Output the [X, Y] coordinate of the center of the cell containing the given text.  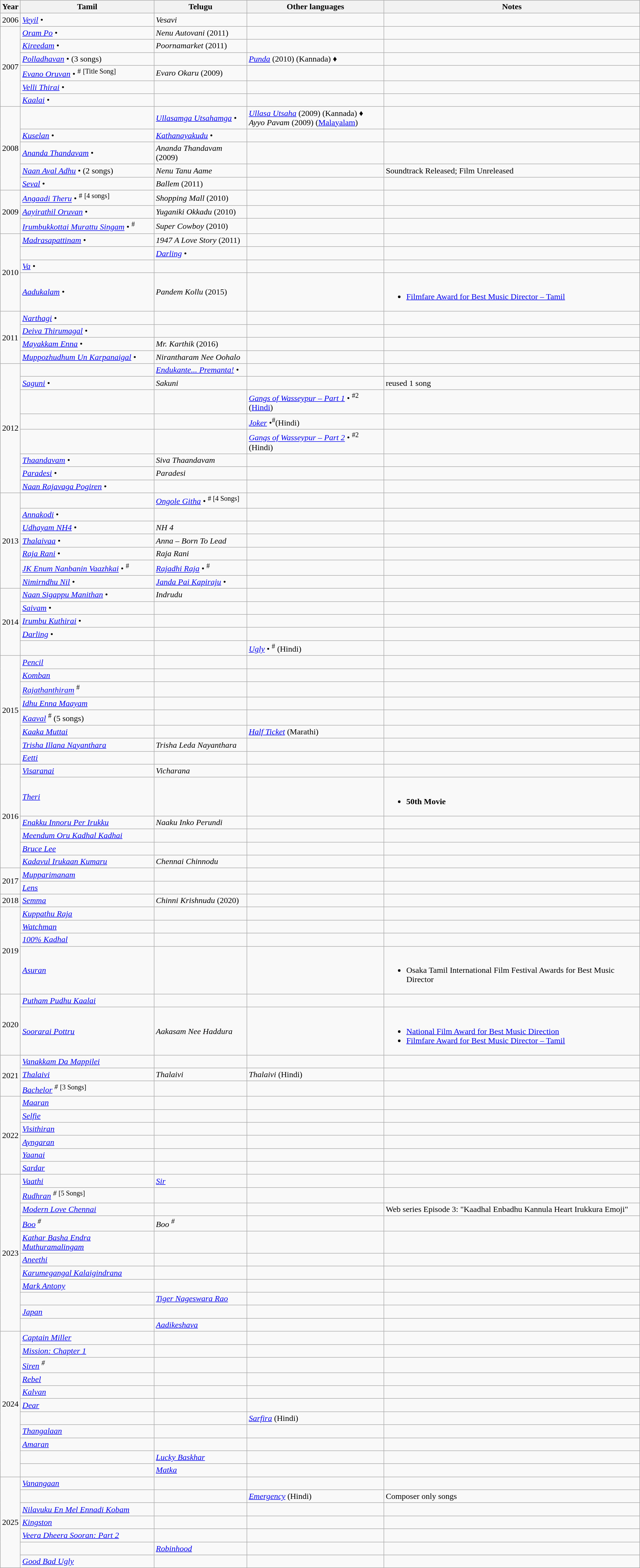
Chinni Krishnudu (2020) [201, 901]
Dear [88, 1405]
Tamil [88, 7]
Tiger Nageswara Rao [201, 1299]
Saivam • [88, 608]
Udhayam NH4 • [88, 527]
Narthagi • [88, 318]
Thalaivi (Hindi) [315, 1074]
2011 [10, 337]
Irumbu Kuthirai • [88, 621]
Modern Love Chennai [88, 1209]
Mr. Karthik (2016) [201, 344]
Asuran [88, 970]
2021 [10, 1075]
National Film Award for Best Music DirectionFilmfare Award for Best Music Director – Tamil [512, 1031]
2016 [10, 816]
2024 [10, 1404]
Lens [88, 888]
Kaaka Muttai [88, 732]
Visithiran [88, 1129]
Vicharana [201, 771]
Watchman [88, 927]
Kalvan [88, 1392]
Shopping Mall (2010) [201, 198]
Annakodi • [88, 514]
Rajadhi Raja • # [201, 568]
2010 [10, 272]
Bruce Lee [88, 849]
Kaalai • [88, 100]
Veyil • [88, 20]
2013 [10, 540]
Sarfira (Hindi) [315, 1418]
JK Enum Nanbanin Vaazhkai • # [88, 568]
Evaro Okaru (2009) [201, 73]
Yuganiki Okkadu (2010) [201, 212]
Ullasa Utsaha (2009) (Kannada) ♦Ayyo Pavam (2009) (Malayalam) [315, 118]
Mupparimanam [88, 875]
2022 [10, 1135]
Irumbukkottai Murattu Singam • # [88, 226]
Mission: Chapter 1 [88, 1351]
Visaranai [88, 771]
2007 [10, 66]
Soundtrack Released; Film Unreleased [512, 171]
Other languages [315, 7]
Bachelor # [3 Songs] [88, 1088]
Notes [512, 7]
Enakku Innoru Per Irukku [88, 823]
2020 [10, 1024]
Mayakkam Enna • [88, 344]
Aadukalam • [88, 292]
Kuppathu Raja [88, 914]
Vanakkam Da Mappilei [88, 1061]
Thangalaan [88, 1431]
Mark Antony [88, 1286]
Sir [201, 1181]
2008 [10, 148]
Velli Thirai • [88, 87]
Trisha Leda Nayanthara [201, 745]
Siva Thaandavam [201, 460]
Pencil [88, 662]
Joker •#(Hindi) [315, 421]
Kuselan • [88, 135]
reused 1 song [512, 383]
Kireedam • [88, 46]
Deiva Thirumagal • [88, 331]
Kadavul Irukaan Kumaru [88, 862]
2009 [10, 212]
Vanangaan [88, 1483]
Naan Aval Adhu • (2 songs) [88, 171]
Va • [88, 266]
Ullasamga Utsahamga • [201, 118]
Thaandavam • [88, 460]
2014 [10, 622]
Filmfare Award for Best Music Director – Tamil [512, 292]
Angaadi Theru • # [4 songs] [88, 198]
Matka [201, 1470]
Aadikeshava [201, 1325]
Punda (2010) (Kannada) ♦ [315, 59]
Theri [88, 796]
Good Bad Ugly [88, 1562]
Nilavuku En Mel Ennadi Kobam [88, 1509]
Eetti [88, 758]
Gangs of Wasseypur – Part 1 • #2 (Hindi) [315, 402]
Ongole Githa • # [4 Songs] [201, 501]
Nirantharam Nee Oohalo [201, 357]
Poornamarket (2011) [201, 46]
2017 [10, 881]
Gangs of Wasseypur – Part 2 • #2 (Hindi) [315, 442]
2023 [10, 1253]
Year [10, 7]
Rebel [88, 1379]
Ballem (2011) [201, 184]
Sardar [88, 1168]
Rudhran # [5 Songs] [88, 1195]
Captain Miller [88, 1338]
Ugly • # (Hindi) [315, 648]
2019 [10, 951]
Ananda Thandavam (2009) [201, 153]
Pandem Kollu (2015) [201, 292]
Indrudu [201, 595]
Saguni • [88, 383]
2025 [10, 1522]
Janda Pai Kapiraju • [201, 582]
Raja Rani [201, 553]
Ayngaran [88, 1142]
Raja Rani • [88, 553]
Japan [88, 1312]
Madrasapattinam • [88, 240]
Veera Dheera Sooran: Part 2 [88, 1536]
Evano Oruvan • # [Title Song] [88, 73]
2015 [10, 710]
Naan Sigappu Manithan • [88, 595]
2012 [10, 428]
Nenu Autovani (2011) [201, 33]
Semma [88, 901]
Nimirndhu Nil • [88, 582]
Seval • [88, 184]
Maaran [88, 1103]
Telugu [201, 7]
Idhu Enna Maayam [88, 704]
Oram Po • [88, 33]
Rajathanthiram # [88, 690]
Amaran [88, 1444]
2018 [10, 901]
Polladhavan • (3 songs) [88, 59]
Muppozhudhum Un Karpanaigal • [88, 357]
Karumegangal Kalaigindrana [88, 1273]
Kaaval # (5 songs) [88, 718]
Thalaivaa • [88, 540]
Selfie [88, 1116]
Naan Rajavaga Pogiren • [88, 486]
Osaka Tamil International Film Festival Awards for Best Music Director [512, 970]
Anna – Born To Lead [201, 540]
Ananda Thandavam • [88, 153]
Meendum Oru Kadhal Kadhai [88, 836]
Web series Episode 3: "Kaadhal Enbadhu Kannula Heart Irukkura Emoji" [512, 1209]
Siren # [88, 1365]
Aneethi [88, 1260]
Soorarai Pottru [88, 1031]
Yaanai [88, 1155]
Robinhood [201, 1549]
Kathar Basha Endra Muthuramalingam [88, 1242]
Lucky Baskhar [201, 1457]
Paradesi • [88, 473]
Super Cowboy (2010) [201, 226]
Aakasam Nee Haddura [201, 1031]
Trisha Illana Nayanthara [88, 745]
Chennai Chinnodu [201, 862]
Putham Pudhu Kaalai [88, 1001]
1947 A Love Story (2011) [201, 240]
Half Ticket (Marathi) [315, 732]
Kingston [88, 1522]
Naaku Inko Perundi [201, 823]
Endukante... Premanta! • [201, 370]
50th Movie [512, 796]
Sakuni [201, 383]
Kathanayakudu • [201, 135]
Komban [88, 675]
Paradesi [201, 473]
100% Kadhal [88, 940]
NH 4 [201, 527]
Composer only songs [512, 1496]
Nenu Tanu Aame [201, 171]
Emergency (Hindi) [315, 1496]
Aayirathil Oruvan • [88, 212]
Vaathi [88, 1181]
Vesavi [201, 20]
2006 [10, 20]
